Detect which cell encompasses the target text, then output its (x, y) center coordinate. 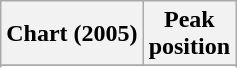
Peakposition (189, 34)
Chart (2005) (72, 34)
